Scan for the cell matching the given text and deliver its (x, y) coordinate at center. 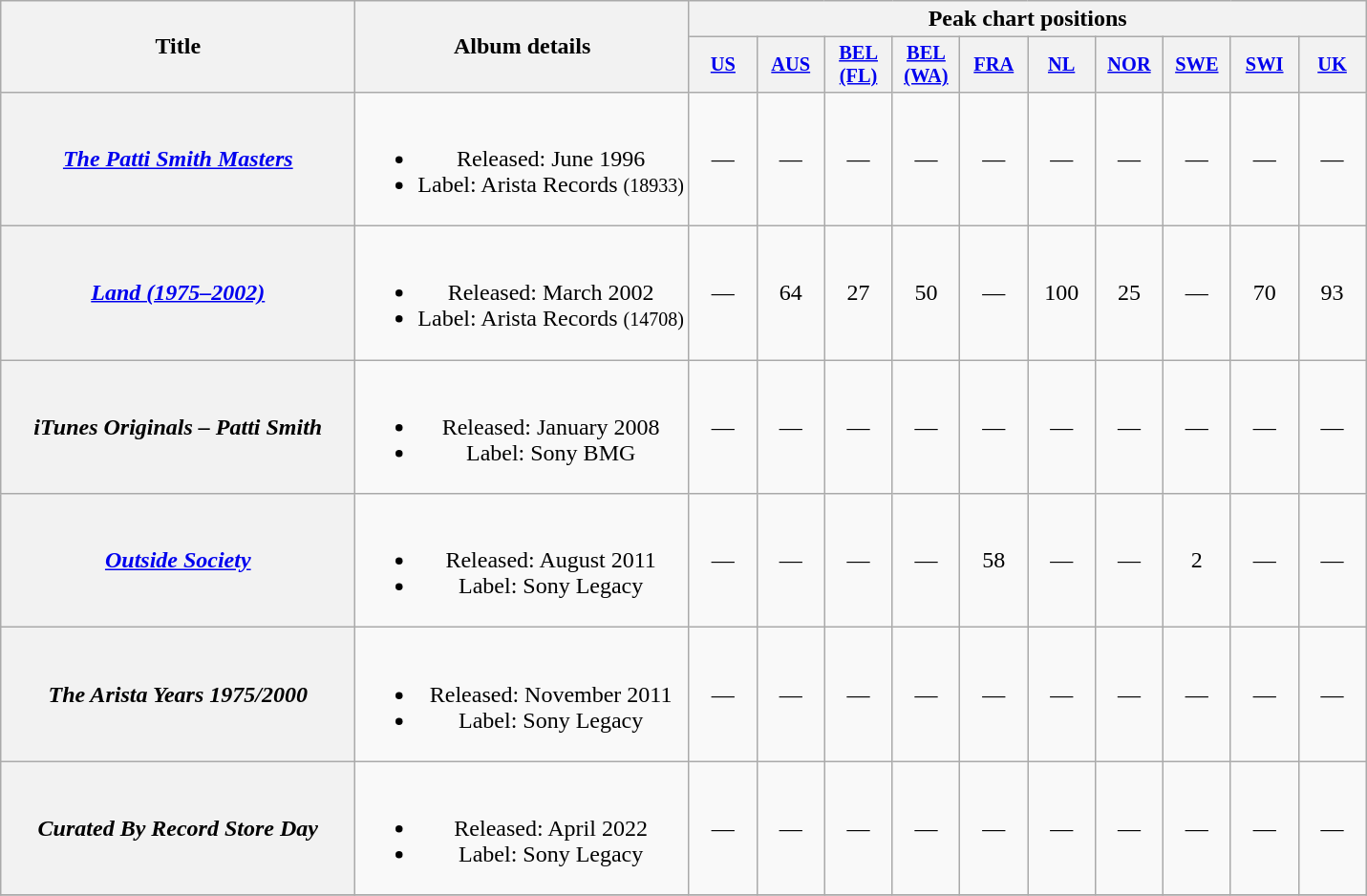
70 (1265, 293)
100 (1062, 293)
50 (927, 293)
SWE (1196, 65)
Peak chart positions (1028, 19)
UK (1332, 65)
Released: November 2011Label: Sony Legacy (523, 694)
NL (1062, 65)
Released: April 2022Label: Sony Legacy (523, 828)
Released: March 2002Label: Arista Records (14708) (523, 293)
BEL(FL) (858, 65)
Released: August 2011Label: Sony Legacy (523, 561)
SWI (1265, 65)
US (722, 65)
64 (791, 293)
58 (993, 561)
BEL(WA) (927, 65)
Album details (523, 47)
iTunes Originals – Patti Smith (178, 427)
Released: January 2008Label: Sony BMG (523, 427)
AUS (791, 65)
The Patti Smith Masters (178, 159)
Released: June 1996Label: Arista Records (18933) (523, 159)
2 (1196, 561)
Curated By Record Store Day (178, 828)
Outside Society (178, 561)
27 (858, 293)
The Arista Years 1975/2000 (178, 694)
93 (1332, 293)
Title (178, 47)
Land (1975–2002) (178, 293)
FRA (993, 65)
25 (1129, 293)
NOR (1129, 65)
